Identify which cell holds the provided text, then report its [X, Y] central coordinate. 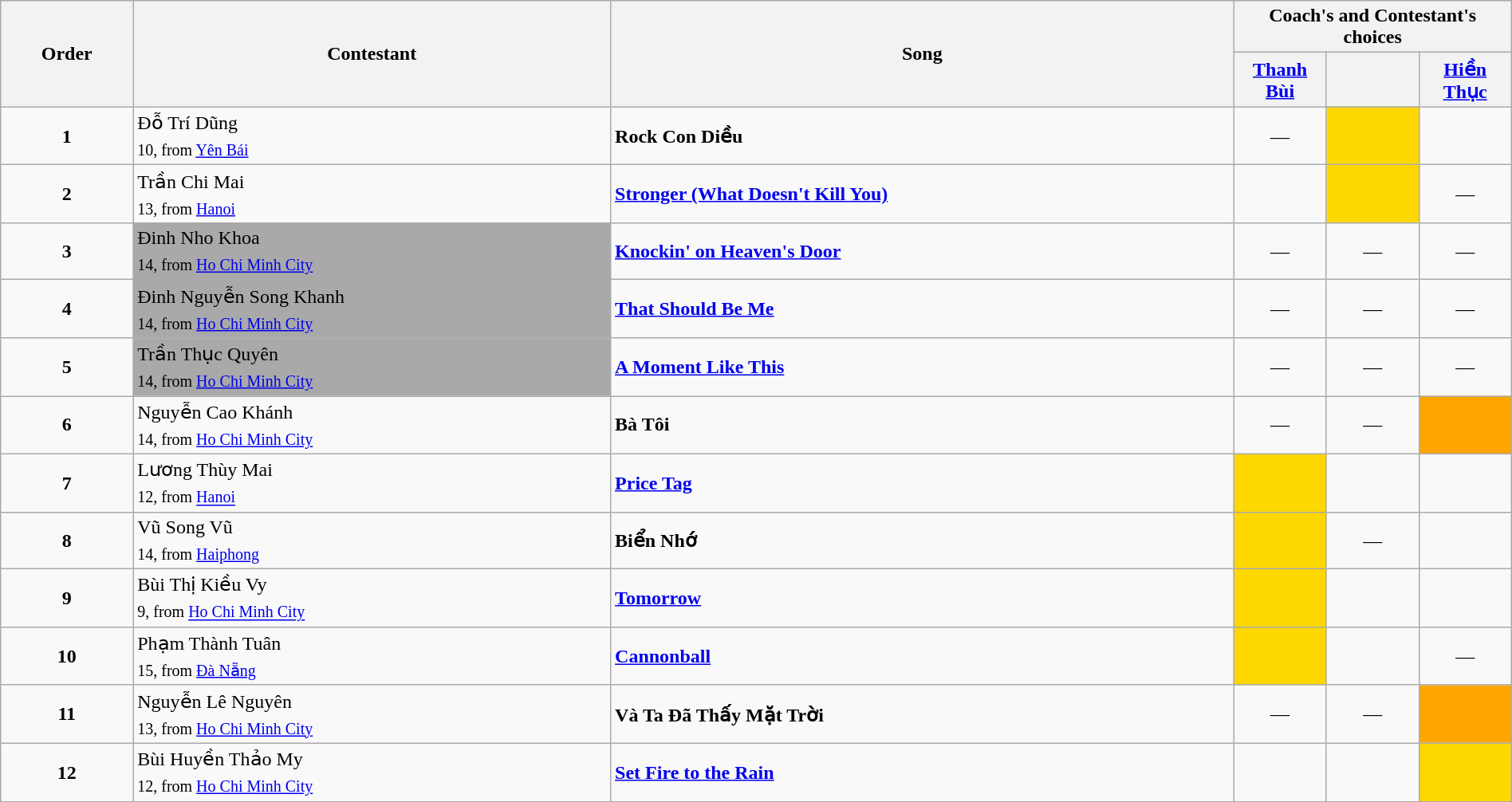
Bà Tôi [923, 426]
Đinh Nho Khoa14, from Ho Chi Minh City [372, 252]
9 [67, 598]
Stronger (What Doesn't Kill You) [923, 195]
Song [923, 54]
Biển Nhớ [923, 541]
4 [67, 309]
Nguyễn Cao Khánh14, from Ho Chi Minh City [372, 426]
Thanh Bùi [1280, 80]
Cannonball [923, 655]
2 [67, 195]
Nguyễn Lê Nguyên13, from Ho Chi Minh City [372, 714]
Phạm Thành Tuân15, from Đà Nẵng [372, 655]
Bùi Thị Kiều Vy9, from Ho Chi Minh City [372, 598]
A Moment Like This [923, 367]
Đinh Nguyễn Song Khanh14, from Ho Chi Minh City [372, 309]
Trần Thục Quyên14, from Ho Chi Minh City [372, 367]
5 [67, 367]
Price Tag [923, 483]
8 [67, 541]
Lương Thùy Mai12, from Hanoi [372, 483]
3 [67, 252]
12 [67, 772]
Contestant [372, 54]
1 [67, 136]
11 [67, 714]
Và Ta Đã Thấy Mặt Trời [923, 714]
Set Fire to the Rain [923, 772]
Vũ Song Vũ14, from Haiphong [372, 541]
Đỗ Trí Dũng10, from Yên Bái [372, 136]
Knockin' on Heaven's Door [923, 252]
Trần Chi Mai13, from Hanoi [372, 195]
7 [67, 483]
Rock Con Diều [923, 136]
10 [67, 655]
That Should Be Me [923, 309]
Tomorrow [923, 598]
Bùi Huyền Thảo My12, from Ho Chi Minh City [372, 772]
Coach's and Contestant's choices [1372, 27]
Hiền Thục [1465, 80]
Order [67, 54]
6 [67, 426]
